Extract the [x, y] coordinate from the center of the cell holding the provided text.  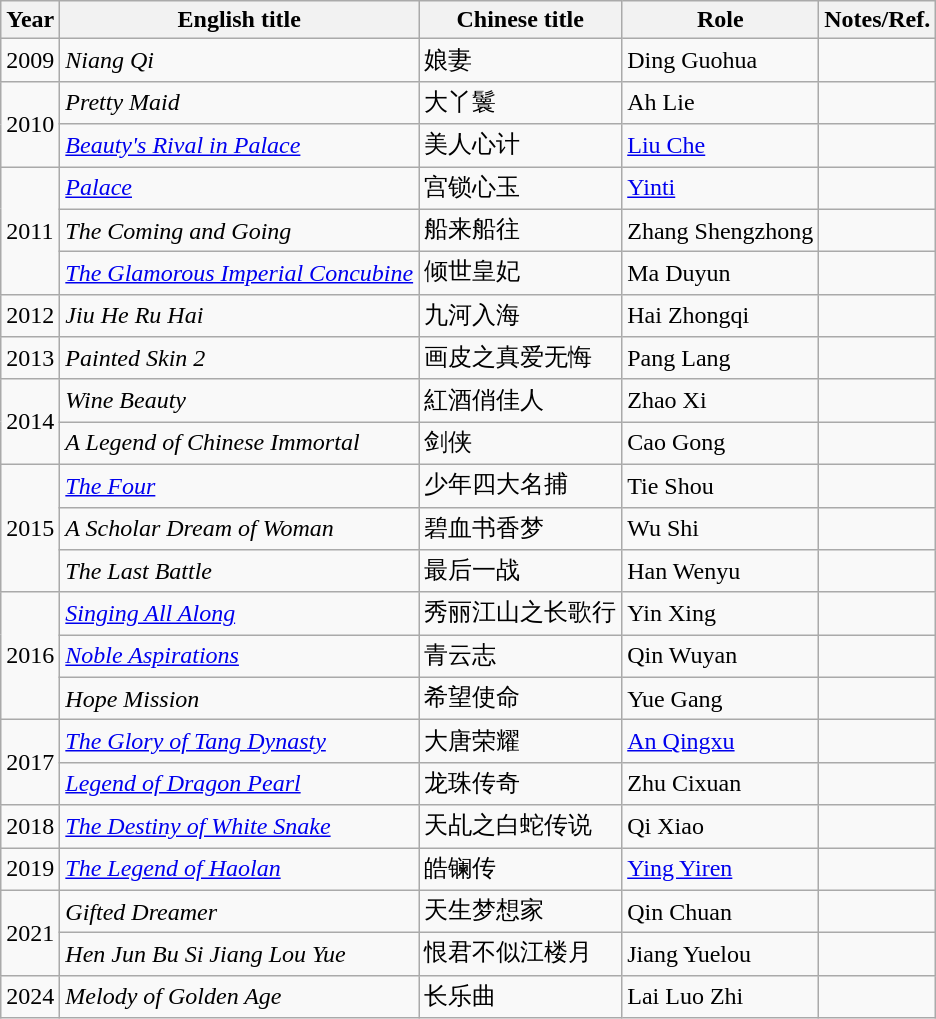
Jiu He Ru Hai [240, 316]
紅酒俏佳人 [520, 400]
Cao Gong [720, 444]
2017 [30, 762]
Chinese title [520, 20]
Zhang Shengzhong [720, 230]
An Qingxu [720, 742]
Ma Duyun [720, 274]
Han Wenyu [720, 572]
The Glory of Tang Dynasty [240, 742]
2021 [30, 932]
天生梦想家 [520, 912]
大唐荣耀 [520, 742]
娘妻 [520, 60]
Yin Xing [720, 614]
Ding Guohua [720, 60]
2011 [30, 230]
Ying Yiren [720, 870]
Tie Shou [720, 486]
Notes/Ref. [878, 20]
Gifted Dreamer [240, 912]
The Four [240, 486]
龙珠传奇 [520, 784]
九河入海 [520, 316]
船来船往 [520, 230]
The Destiny of White Snake [240, 826]
Legend of Dragon Pearl [240, 784]
The Glamorous Imperial Concubine [240, 274]
希望使命 [520, 698]
Niang Qi [240, 60]
恨君不似江楼月 [520, 954]
美人心计 [520, 146]
Wine Beauty [240, 400]
2019 [30, 870]
2013 [30, 358]
Wu Shi [720, 528]
Hope Mission [240, 698]
2009 [30, 60]
Painted Skin 2 [240, 358]
Ah Lie [720, 102]
2015 [30, 528]
Palace [240, 188]
碧血书香梦 [520, 528]
Jiang Yuelou [720, 954]
Pang Lang [720, 358]
2018 [30, 826]
2024 [30, 996]
2016 [30, 656]
秀丽江山之长歌行 [520, 614]
Lai Luo Zhi [720, 996]
天乩之白蛇传说 [520, 826]
Liu Che [720, 146]
Pretty Maid [240, 102]
大丫鬟 [520, 102]
Role [720, 20]
The Last Battle [240, 572]
画皮之真爱无悔 [520, 358]
The Coming and Going [240, 230]
Qin Chuan [720, 912]
青云志 [520, 656]
A Legend of Chinese Immortal [240, 444]
A Scholar Dream of Woman [240, 528]
Yue Gang [720, 698]
剑侠 [520, 444]
Zhu Cixuan [720, 784]
Hen Jun Bu Si Jiang Lou Yue [240, 954]
Beauty's Rival in Palace [240, 146]
Singing All Along [240, 614]
Yinti [720, 188]
Year [30, 20]
Zhao Xi [720, 400]
2010 [30, 124]
皓镧传 [520, 870]
Hai Zhongqi [720, 316]
Qin Wuyan [720, 656]
Qi Xiao [720, 826]
最后一战 [520, 572]
English title [240, 20]
The Legend of Haolan [240, 870]
2012 [30, 316]
倾世皇妃 [520, 274]
2014 [30, 422]
Melody of Golden Age [240, 996]
宫锁心玉 [520, 188]
Noble Aspirations [240, 656]
长乐曲 [520, 996]
少年四大名捕 [520, 486]
